Locate the cell with the specified text and output its (x, y) center coordinate. 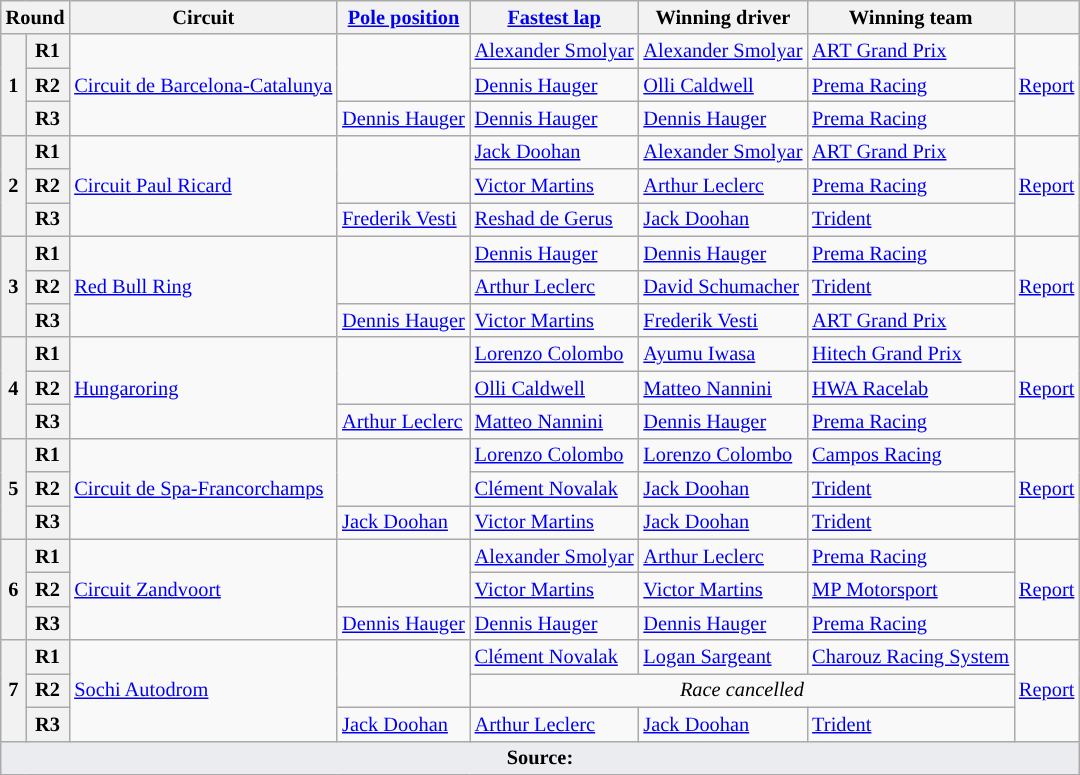
Winning driver (724, 17)
Pole position (404, 17)
3 (14, 286)
Hungaroring (203, 388)
David Schumacher (724, 287)
Red Bull Ring (203, 286)
Circuit (203, 17)
4 (14, 388)
Source: (540, 758)
Reshad de Gerus (554, 219)
Round (36, 17)
Circuit de Barcelona-Catalunya (203, 84)
1 (14, 84)
2 (14, 186)
Logan Sargeant (724, 657)
6 (14, 590)
5 (14, 488)
Circuit Zandvoort (203, 590)
HWA Racelab (910, 388)
Race cancelled (742, 690)
Sochi Autodrom (203, 690)
Fastest lap (554, 17)
MP Motorsport (910, 589)
7 (14, 690)
Hitech Grand Prix (910, 354)
Campos Racing (910, 455)
Circuit Paul Ricard (203, 186)
Circuit de Spa-Francorchamps (203, 488)
Winning team (910, 17)
Charouz Racing System (910, 657)
Ayumu Iwasa (724, 354)
